Return (X, Y) of the center of cell containing provided text 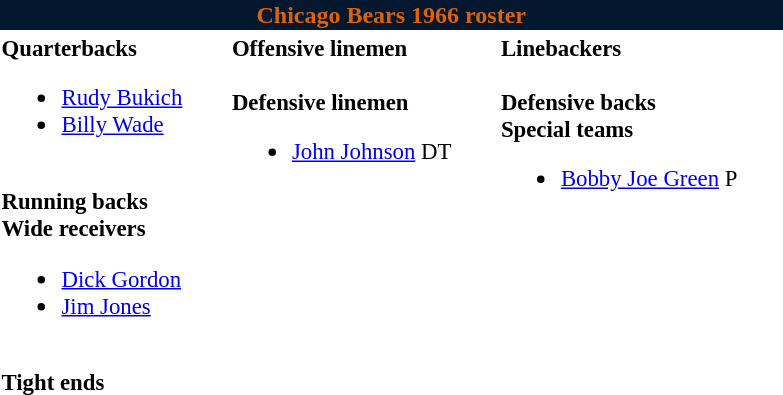
Chicago Bears 1966 roster (391, 15)
